Provide the [X, Y] coordinate of the cell's center where the given text is located.  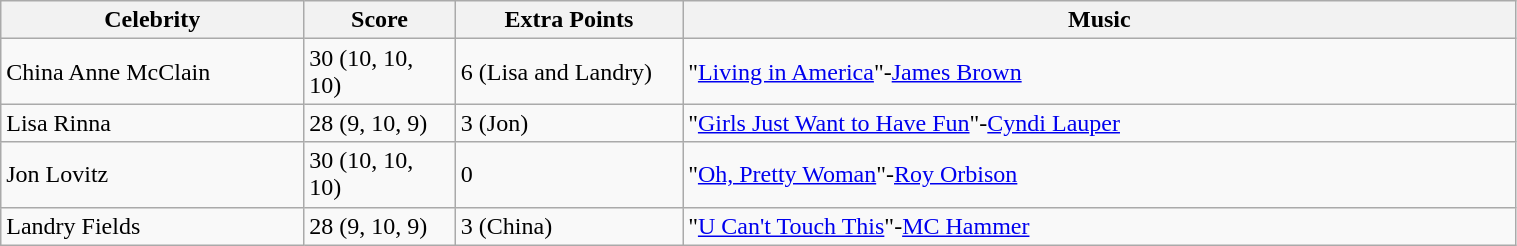
Music [1100, 20]
"Oh, Pretty Woman"-Roy Orbison [1100, 174]
"U Can't Touch This"-MC Hammer [1100, 226]
Lisa Rinna [152, 123]
Celebrity [152, 20]
Score [380, 20]
Extra Points [568, 20]
"Living in America"-James Brown [1100, 72]
Landry Fields [152, 226]
3 (China) [568, 226]
3 (Jon) [568, 123]
China Anne McClain [152, 72]
Jon Lovitz [152, 174]
0 [568, 174]
6 (Lisa and Landry) [568, 72]
"Girls Just Want to Have Fun"-Cyndi Lauper [1100, 123]
